Search for the cell housing the specified text and yield its [x, y] center coordinate. 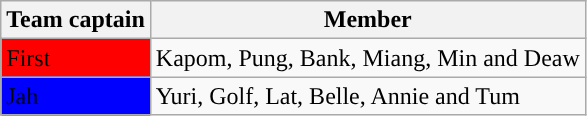
Member [368, 20]
Team captain [76, 20]
First [76, 58]
Jah [76, 96]
Yuri, Golf, Lat, Belle, Annie and Tum [368, 96]
Kapom, Pung, Bank, Miang, Min and Deaw [368, 58]
